Detect which cell encompasses the target text, then output its (X, Y) center coordinate. 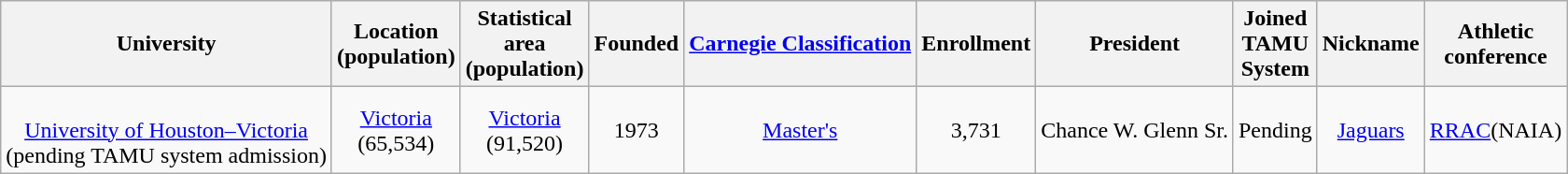
Enrollment (976, 44)
Founded (637, 44)
Location(population) (396, 44)
President (1135, 44)
Carnegie Classification (801, 44)
Statisticalarea(population) (525, 44)
Pending (1275, 130)
Victoria(91,520) (525, 130)
Nickname (1370, 44)
Master's (801, 130)
3,731 (976, 130)
University of Houston–Victoria(pending TAMU system admission) (166, 130)
Athleticconference (1495, 44)
1973 (637, 130)
Victoria(65,534) (396, 130)
University (166, 44)
Jaguars (1370, 130)
Chance W. Glenn Sr. (1135, 130)
RRAC(NAIA) (1495, 130)
JoinedTAMUSystem (1275, 44)
